Identify which cell holds the provided text, then report its [X, Y] central coordinate. 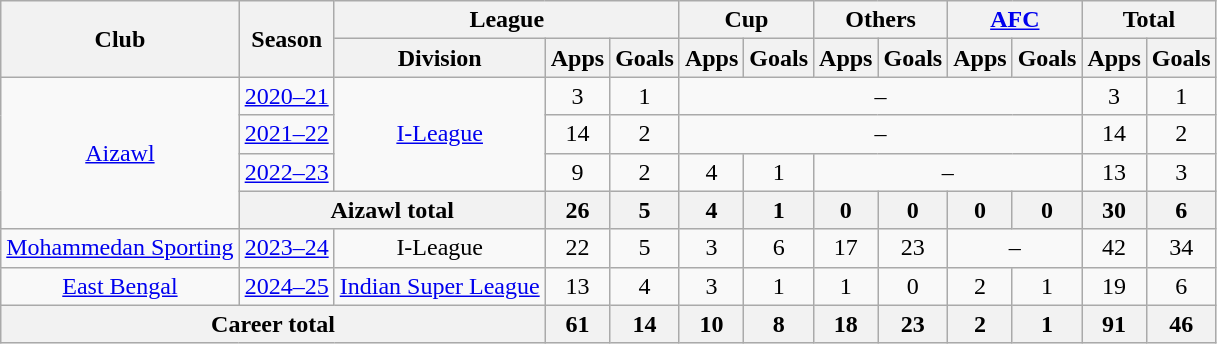
61 [577, 324]
2022–23 [286, 172]
30 [1114, 210]
Cup [746, 20]
AFC [1015, 20]
Season [286, 39]
10 [711, 324]
Club [120, 39]
46 [1181, 324]
19 [1114, 286]
2024–25 [286, 286]
17 [846, 248]
Career total [273, 324]
26 [577, 210]
91 [1114, 324]
42 [1114, 248]
18 [846, 324]
East Bengal [120, 286]
Indian Super League [440, 286]
Total [1149, 20]
Division [440, 58]
Others [881, 20]
2020–21 [286, 96]
8 [779, 324]
2023–24 [286, 248]
2021–22 [286, 134]
Mohammedan Sporting [120, 248]
22 [577, 248]
9 [577, 172]
Aizawl [120, 153]
34 [1181, 248]
Aizawl total [392, 210]
League [506, 20]
